Pinpoint the cell where the given text exists, returning its (X, Y) midpoint coordinate. 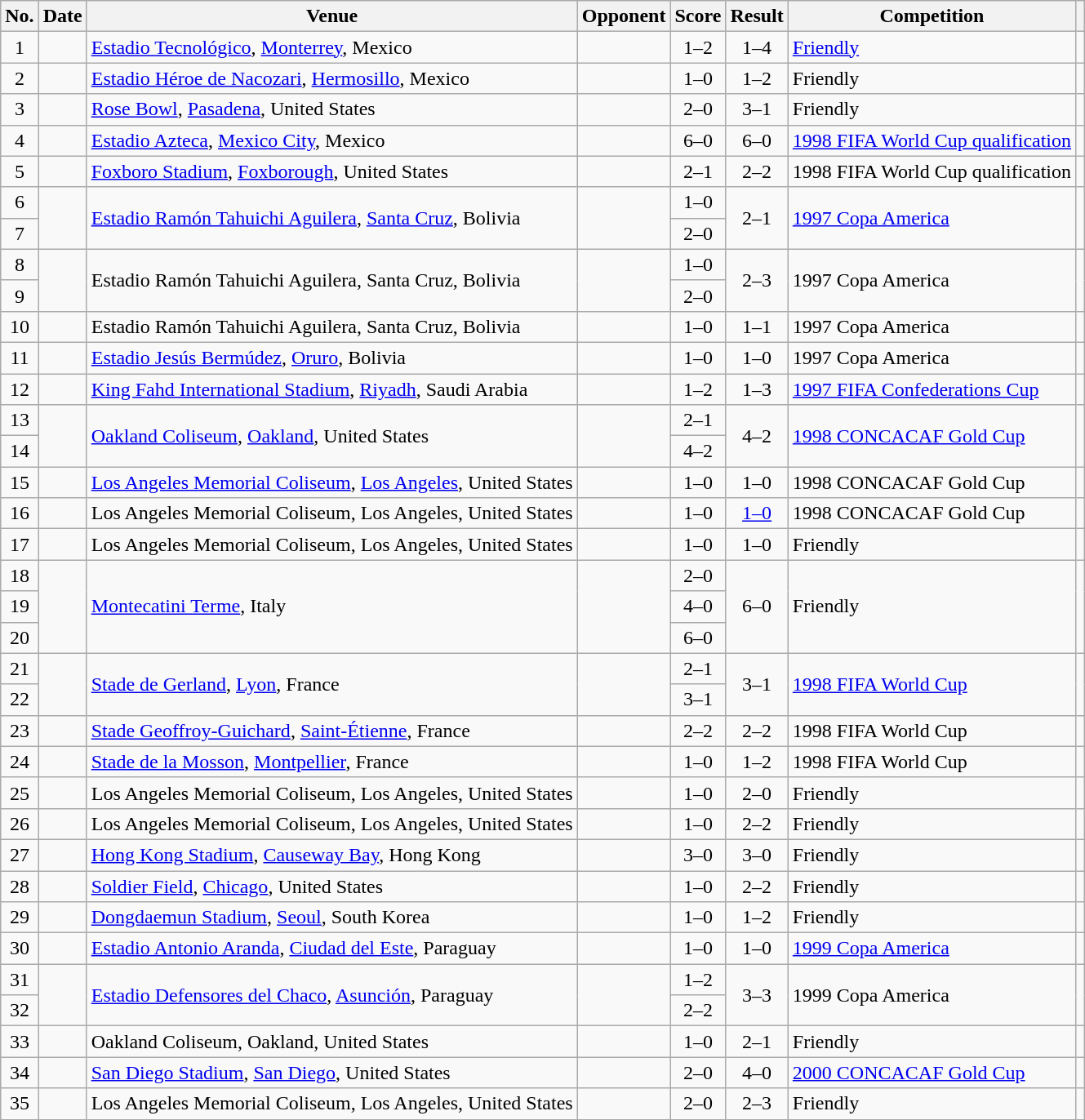
Hong Kong Stadium, Causeway Bay, Hong Kong (331, 855)
Date (62, 16)
4 (20, 140)
Estadio Azteca, Mexico City, Mexico (331, 140)
7 (20, 233)
19 (20, 607)
Estadio Tecnológico, Monterrey, Mexico (331, 47)
33 (20, 1042)
1–4 (757, 47)
Estadio Defensores del Chaco, Asunción, Paraguay (331, 995)
16 (20, 513)
Opponent (624, 16)
Stade de la Mosson, Montpellier, France (331, 762)
22 (20, 700)
35 (20, 1104)
32 (20, 1011)
12 (20, 389)
17 (20, 544)
1–1 (757, 327)
23 (20, 731)
Soldier Field, Chicago, United States (331, 886)
24 (20, 762)
18 (20, 576)
8 (20, 264)
15 (20, 482)
14 (20, 451)
Foxboro Stadium, Foxborough, United States (331, 171)
28 (20, 886)
11 (20, 358)
10 (20, 327)
Dongdaemun Stadium, Seoul, South Korea (331, 918)
Rose Bowl, Pasadena, United States (331, 109)
Stade de Gerland, Lyon, France (331, 684)
Estadio Héroe de Nacozari, Hermosillo, Mexico (331, 78)
3 (20, 109)
1997 FIFA Confederations Cup (932, 389)
21 (20, 669)
Estadio Jesús Bermúdez, Oruro, Bolivia (331, 358)
2 (20, 78)
2000 CONCACAF Gold Cup (932, 1073)
27 (20, 855)
5 (20, 171)
13 (20, 420)
Venue (331, 16)
26 (20, 824)
29 (20, 918)
Estadio Antonio Aranda, Ciudad del Este, Paraguay (331, 949)
Montecatini Terme, Italy (331, 607)
6 (20, 202)
No. (20, 16)
20 (20, 638)
31 (20, 980)
34 (20, 1073)
1 (20, 47)
Result (757, 16)
25 (20, 793)
Score (698, 16)
1–3 (757, 389)
San Diego Stadium, San Diego, United States (331, 1073)
30 (20, 949)
Stade Geoffroy-Guichard, Saint-Étienne, France (331, 731)
King Fahd International Stadium, Riyadh, Saudi Arabia (331, 389)
3–3 (757, 995)
Competition (932, 16)
9 (20, 296)
